Determine the (X, Y) coordinate at the center of the cell enclosing the given text.  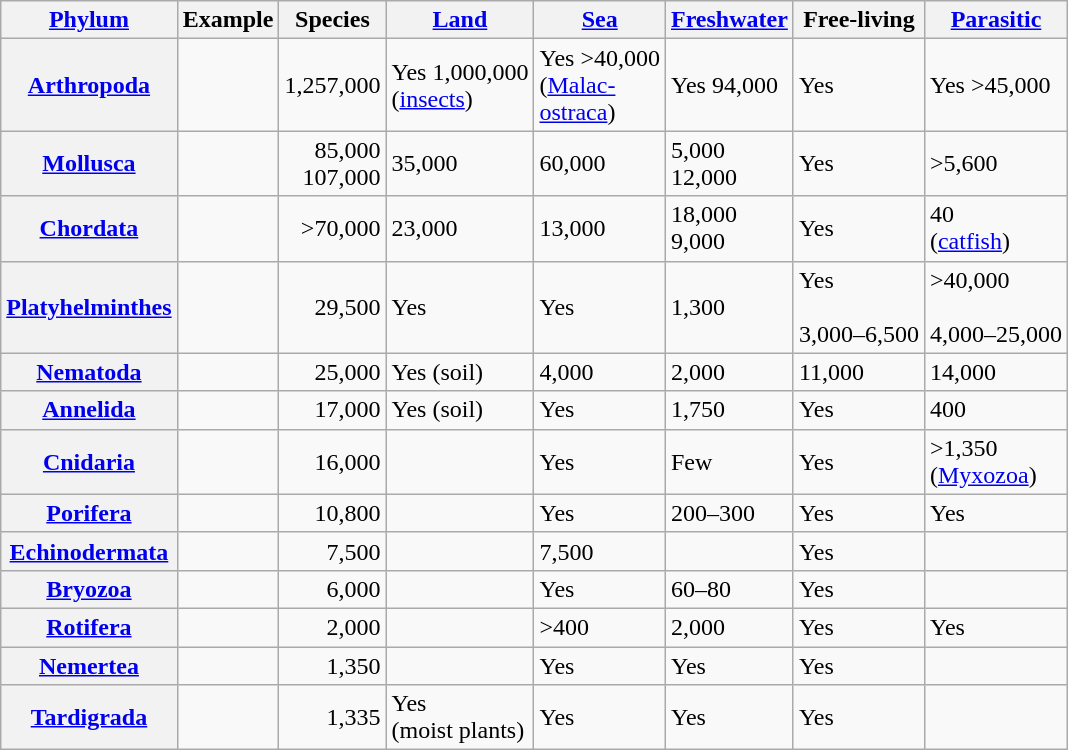
Yes >40,000(Malac-ostraca) (600, 85)
85,000107,000 (332, 164)
Nematoda (89, 372)
Chordata (89, 228)
16,000 (332, 462)
13,000 (600, 228)
>40,0004,000–25,000 (996, 307)
Rotifera (89, 627)
Few (729, 462)
Porifera (89, 513)
1,257,000 (332, 85)
1,335 (332, 718)
Sea (600, 20)
25,000 (332, 372)
400 (996, 410)
Platyhelminthes (89, 307)
Freshwater (729, 20)
1,300 (729, 307)
29,500 (332, 307)
18,0009,000 (729, 228)
Yes 94,000 (729, 85)
>70,000 (332, 228)
Land (460, 20)
Annelida (89, 410)
17,000 (332, 410)
1,350 (332, 665)
35,000 (460, 164)
>400 (600, 627)
>5,600 (996, 164)
Yes3,000–6,500 (858, 307)
Species (332, 20)
Nemertea (89, 665)
14,000 (996, 372)
23,000 (460, 228)
60–80 (729, 589)
5,00012,000 (729, 164)
Yes 1,000,000(insects) (460, 85)
40(catfish) (996, 228)
Example (228, 20)
>1,350(Myxozoa) (996, 462)
Tardigrada (89, 718)
Free-living (858, 20)
11,000 (858, 372)
Parasitic (996, 20)
Phylum (89, 20)
10,800 (332, 513)
Echinodermata (89, 551)
Yes >45,000 (996, 85)
Arthropoda (89, 85)
60,000 (600, 164)
1,750 (729, 410)
200–300 (729, 513)
6,000 (332, 589)
Bryozoa (89, 589)
Cnidaria (89, 462)
Mollusca (89, 164)
4,000 (600, 372)
Yes(moist plants) (460, 718)
